Determine the (x, y) coordinate at the center of the cell enclosing the given text.  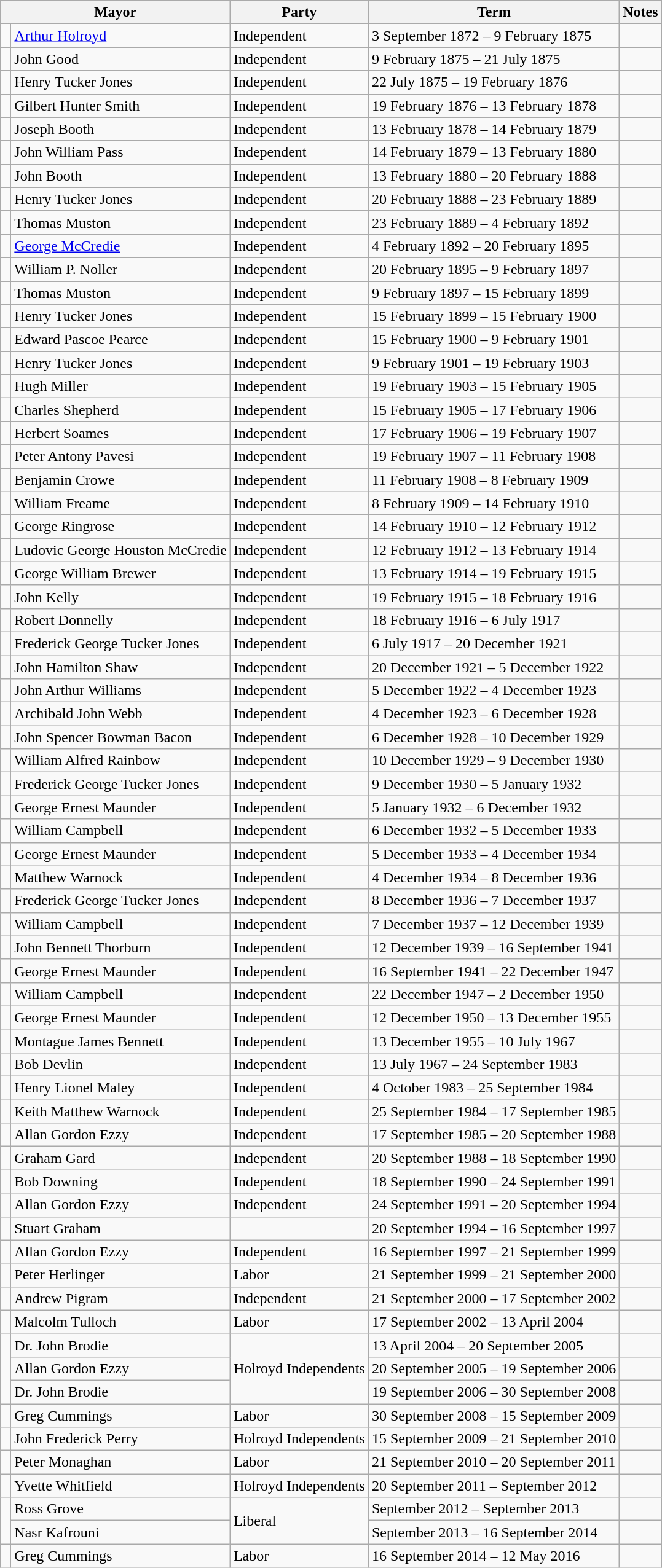
Notes (640, 12)
20 February 1888 – 23 February 1889 (494, 199)
17 September 2002 – 13 April 2004 (494, 1322)
Peter Antony Pavesi (120, 457)
Joseph Booth (120, 129)
Liberal (299, 1521)
Robert Donnelly (120, 620)
John William Pass (120, 152)
21 September 1999 – 21 September 2000 (494, 1275)
22 July 1875 – 19 February 1876 (494, 82)
September 2013 – 16 September 2014 (494, 1532)
14 February 1879 – 13 February 1880 (494, 152)
Mayor (116, 12)
12 December 1939 – 16 September 1941 (494, 947)
20 September 1988 – 18 September 1990 (494, 1158)
4 December 1923 – 6 December 1928 (494, 714)
5 December 1922 – 4 December 1923 (494, 691)
5 December 1933 – 4 December 1934 (494, 854)
15 February 1899 – 15 February 1900 (494, 316)
20 September 1994 – 16 September 1997 (494, 1228)
23 February 1889 – 4 February 1892 (494, 222)
Henry Lionel Maley (120, 1088)
William P. Noller (120, 269)
8 December 1936 – 7 December 1937 (494, 901)
15 February 1900 – 9 February 1901 (494, 340)
6 December 1928 – 10 December 1929 (494, 737)
William Freame (120, 503)
10 December 1929 – 9 December 1930 (494, 761)
12 December 1950 – 13 December 1955 (494, 1017)
Yvette Whitfield (120, 1486)
Nasr Kafrouni (120, 1532)
6 December 1932 – 5 December 1933 (494, 831)
21 September 2000 – 17 September 2002 (494, 1298)
9 February 1901 – 19 February 1903 (494, 363)
John Booth (120, 176)
5 January 1932 – 6 December 1932 (494, 807)
7 December 1937 – 12 December 1939 (494, 924)
25 September 1984 – 17 September 1985 (494, 1111)
Graham Gard (120, 1158)
19 February 1907 – 11 February 1908 (494, 457)
13 February 1880 – 20 February 1888 (494, 176)
15 September 2009 – 21 September 2010 (494, 1439)
Matthew Warnock (120, 877)
Bob Downing (120, 1182)
11 February 1908 – 8 February 1909 (494, 480)
William Alfred Rainbow (120, 761)
John Frederick Perry (120, 1439)
September 2012 – September 2013 (494, 1509)
Ross Grove (120, 1509)
15 February 1905 – 17 February 1906 (494, 410)
George William Brewer (120, 573)
John Arthur Williams (120, 691)
Peter Herlinger (120, 1275)
19 February 1903 – 15 February 1905 (494, 386)
Benjamin Crowe (120, 480)
19 February 1915 – 18 February 1916 (494, 597)
John Bennett Thorburn (120, 947)
Hugh Miller (120, 386)
9 February 1875 – 21 July 1875 (494, 59)
Party (299, 12)
John Kelly (120, 597)
Term (494, 12)
4 December 1934 – 8 December 1936 (494, 877)
Arthur Holroyd (120, 36)
18 February 1916 – 6 July 1917 (494, 620)
John Good (120, 59)
13 December 1955 – 10 July 1967 (494, 1041)
21 September 2010 – 20 September 2011 (494, 1462)
30 September 2008 – 15 September 2009 (494, 1415)
20 February 1895 – 9 February 1897 (494, 269)
8 February 1909 – 14 February 1910 (494, 503)
Charles Shepherd (120, 410)
9 December 1930 – 5 January 1932 (494, 784)
Keith Matthew Warnock (120, 1111)
22 December 1947 – 2 December 1950 (494, 994)
18 September 1990 – 24 September 1991 (494, 1182)
20 December 1921 – 5 December 1922 (494, 667)
Archibald John Webb (120, 714)
6 July 1917 – 20 December 1921 (494, 643)
16 September 1997 – 21 September 1999 (494, 1252)
20 September 2011 – September 2012 (494, 1486)
John Spencer Bowman Bacon (120, 737)
13 February 1878 – 14 February 1879 (494, 129)
Bob Devlin (120, 1065)
Edward Pascoe Pearce (120, 340)
19 September 2006 – 30 September 2008 (494, 1392)
13 April 2004 – 20 September 2005 (494, 1345)
16 September 2014 – 12 May 2016 (494, 1556)
George McCredie (120, 246)
3 September 1872 – 9 February 1875 (494, 36)
Montague James Bennett (120, 1041)
14 February 1910 – 12 February 1912 (494, 527)
12 February 1912 – 13 February 1914 (494, 550)
John Hamilton Shaw (120, 667)
Ludovic George Houston McCredie (120, 550)
17 September 1985 – 20 September 1988 (494, 1135)
George Ringrose (120, 527)
Stuart Graham (120, 1228)
Andrew Pigram (120, 1298)
4 October 1983 – 25 September 1984 (494, 1088)
19 February 1876 – 13 February 1878 (494, 106)
24 September 1991 – 20 September 1994 (494, 1205)
Gilbert Hunter Smith (120, 106)
Peter Monaghan (120, 1462)
Malcolm Tulloch (120, 1322)
13 July 1967 – 24 September 1983 (494, 1065)
17 February 1906 – 19 February 1907 (494, 433)
Herbert Soames (120, 433)
9 February 1897 – 15 February 1899 (494, 293)
20 September 2005 – 19 September 2006 (494, 1368)
13 February 1914 – 19 February 1915 (494, 573)
4 February 1892 – 20 February 1895 (494, 246)
16 September 1941 – 22 December 1947 (494, 971)
